Return the [X, Y] coordinate for the center point of the cell that contains the specified text.  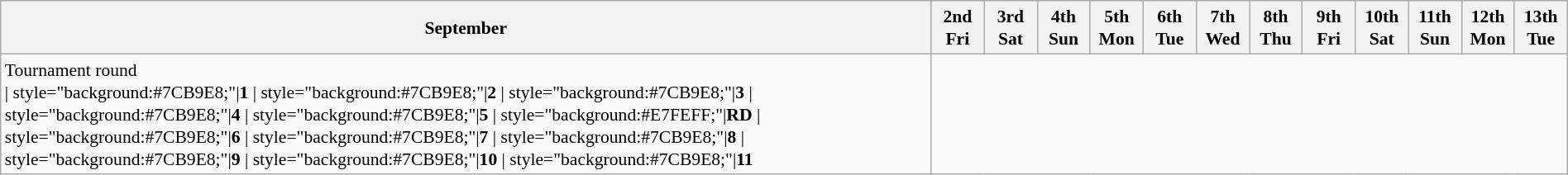
12thMon [1488, 27]
13thTue [1541, 27]
10thSat [1382, 27]
2ndFri [958, 27]
8thThu [1275, 27]
3rdSat [1011, 27]
6thTue [1169, 27]
9thFri [1329, 27]
September [466, 27]
5thMon [1116, 27]
4thSun [1064, 27]
7thWed [1222, 27]
11thSun [1435, 27]
